For the text-containing cell, return its midpoint in (x, y) coordinate format. 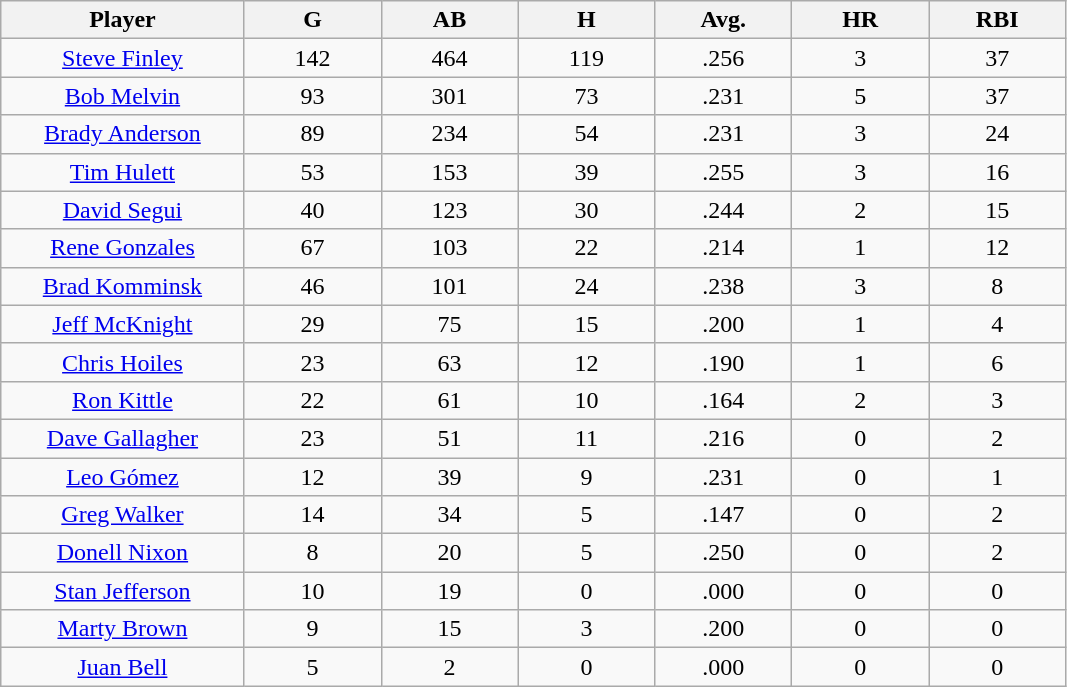
Greg Walker (122, 515)
Juan Bell (122, 667)
.216 (724, 438)
61 (450, 400)
53 (312, 172)
75 (450, 324)
34 (450, 515)
103 (450, 248)
16 (998, 172)
.256 (724, 58)
H (586, 20)
Brady Anderson (122, 134)
Player (122, 20)
Avg. (724, 20)
Ron Kittle (122, 400)
.147 (724, 515)
63 (450, 362)
30 (586, 210)
RBI (998, 20)
Donell Nixon (122, 553)
.214 (724, 248)
46 (312, 286)
Bob Melvin (122, 96)
.244 (724, 210)
G (312, 20)
464 (450, 58)
Leo Gómez (122, 477)
11 (586, 438)
67 (312, 248)
6 (998, 362)
301 (450, 96)
93 (312, 96)
HR (860, 20)
101 (450, 286)
Steve Finley (122, 58)
4 (998, 324)
Tim Hulett (122, 172)
.190 (724, 362)
19 (450, 591)
234 (450, 134)
Rene Gonzales (122, 248)
.238 (724, 286)
40 (312, 210)
89 (312, 134)
.255 (724, 172)
51 (450, 438)
Stan Jefferson (122, 591)
123 (450, 210)
.250 (724, 553)
54 (586, 134)
Jeff McKnight (122, 324)
David Segui (122, 210)
29 (312, 324)
Dave Gallagher (122, 438)
119 (586, 58)
Marty Brown (122, 629)
.164 (724, 400)
20 (450, 553)
142 (312, 58)
153 (450, 172)
Chris Hoiles (122, 362)
14 (312, 515)
AB (450, 20)
Brad Komminsk (122, 286)
73 (586, 96)
